Detect which cell encompasses the target text, then output its (x, y) center coordinate. 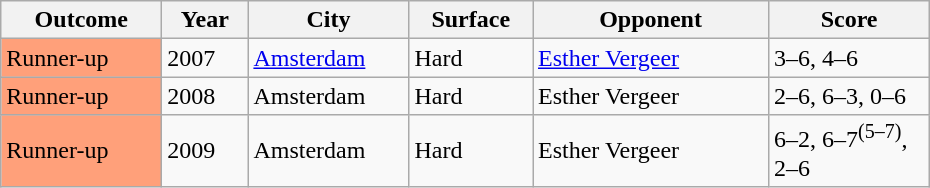
Score (850, 20)
Surface (471, 20)
2009 (205, 151)
2008 (205, 96)
City (328, 20)
3–6, 4–6 (850, 58)
Opponent (650, 20)
Outcome (82, 20)
2007 (205, 58)
Year (205, 20)
6–2, 6–7(5–7), 2–6 (850, 151)
2–6, 6–3, 0–6 (850, 96)
